Return [x, y] of the center of cell containing provided text 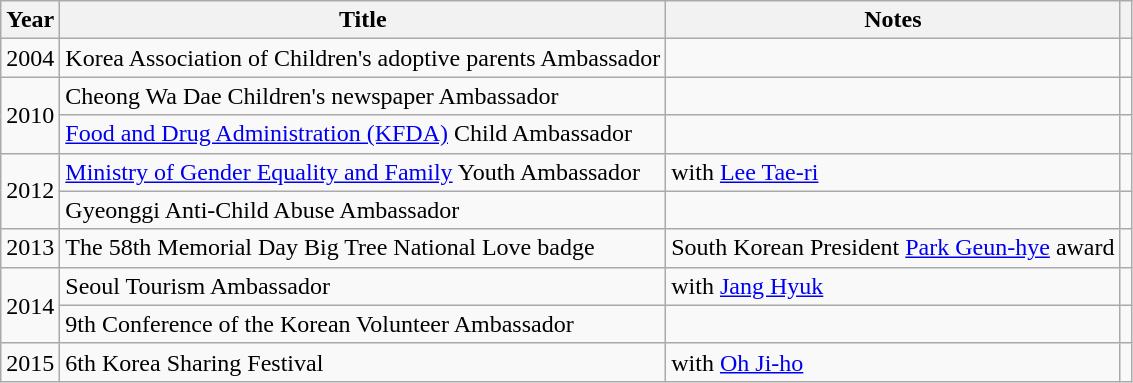
2015 [30, 362]
2013 [30, 248]
9th Conference of the Korean Volunteer Ambassador [363, 324]
Gyeonggi Anti-Child Abuse Ambassador [363, 210]
Korea Association of Children's adoptive parents Ambassador [363, 58]
2010 [30, 115]
Seoul Tourism Ambassador [363, 286]
Cheong Wa Dae Children's newspaper Ambassador [363, 96]
Title [363, 20]
with Jang Hyuk [893, 286]
6th Korea Sharing Festival [363, 362]
with Lee Tae-ri [893, 172]
Notes [893, 20]
South Korean President Park Geun-hye award [893, 248]
with Oh Ji-ho [893, 362]
Year [30, 20]
The 58th Memorial Day Big Tree National Love badge [363, 248]
2012 [30, 191]
2014 [30, 305]
Ministry of Gender Equality and Family Youth Ambassador [363, 172]
Food and Drug Administration (KFDA) Child Ambassador [363, 134]
2004 [30, 58]
